Determine the [X, Y] coordinate at the center of the cell enclosing the given text.  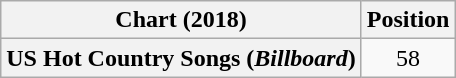
Position [408, 20]
Chart (2018) [181, 20]
US Hot Country Songs (Billboard) [181, 58]
58 [408, 58]
